Determine the [X, Y] coordinate at the center of the cell enclosing the given text.  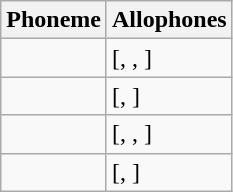
Phoneme [54, 20]
Allophones [169, 20]
